Search for the cell housing the specified text and yield its (x, y) center coordinate. 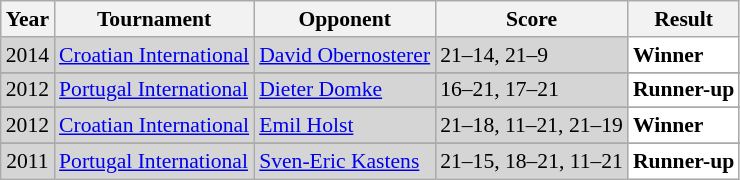
2014 (28, 55)
Emil Holst (344, 126)
Opponent (344, 19)
21–14, 21–9 (532, 55)
21–18, 11–21, 21–19 (532, 126)
Tournament (154, 19)
Year (28, 19)
16–21, 17–21 (532, 90)
Score (532, 19)
Sven-Eric Kastens (344, 162)
David Obernosterer (344, 55)
2011 (28, 162)
Result (684, 19)
Dieter Domke (344, 90)
21–15, 18–21, 11–21 (532, 162)
